Detect which cell encompasses the target text, then output its (X, Y) center coordinate. 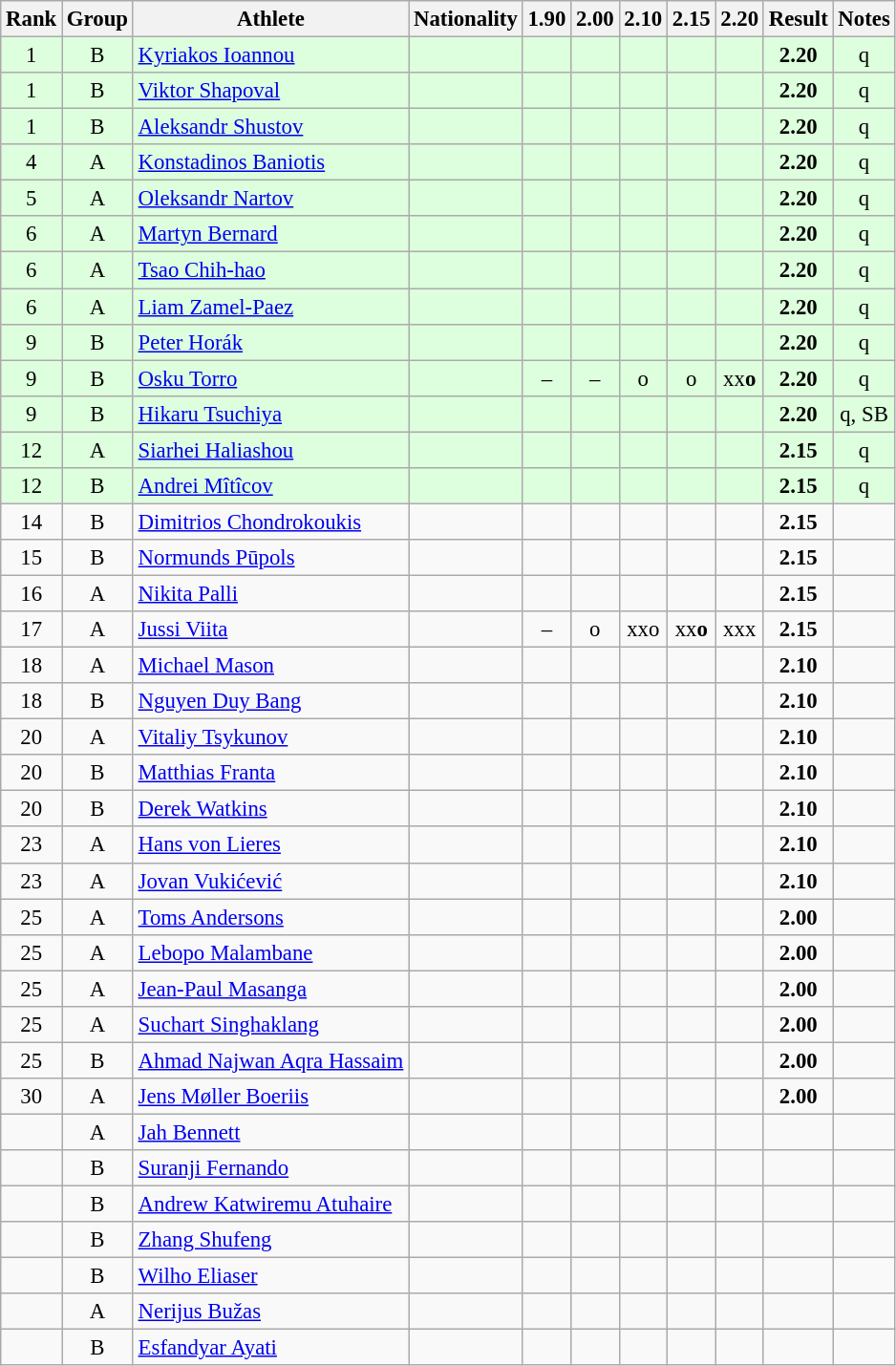
Liam Zamel-Paez (270, 307)
Esfandyar Ayati (270, 1348)
16 (32, 593)
Normunds Pūpols (270, 558)
Hans von Lieres (270, 845)
Matthias Franta (270, 773)
Result (799, 19)
5 (32, 199)
Zhang Shufeng (270, 1240)
Nguyen Duy Bang (270, 701)
Dimitrios Chondrokoukis (270, 522)
Vitaliy Tsykunov (270, 737)
Athlete (270, 19)
Hikaru Tsuchiya (270, 414)
q, SB (864, 414)
Jens Møller Boeriis (270, 1097)
Suranji Fernando (270, 1168)
Notes (864, 19)
Nationality (466, 19)
30 (32, 1097)
Oleksandr Nartov (270, 199)
Tsao Chih-hao (270, 270)
Michael Mason (270, 666)
Andrew Katwiremu Atuhaire (270, 1205)
Lebopo Malambane (270, 952)
Viktor Shapoval (270, 91)
Ahmad Najwan Aqra Hassaim (270, 1060)
4 (32, 162)
Wilho Eliaser (270, 1276)
Peter Horák (270, 342)
Rank (32, 19)
Martyn Bernard (270, 234)
14 (32, 522)
Jah Bennett (270, 1132)
Derek Watkins (270, 809)
Siarhei Haliashou (270, 450)
Konstadinos Baniotis (270, 162)
Osku Torro (270, 378)
Kyriakos Ioannou (270, 55)
Jussi Viita (270, 630)
xxx (739, 630)
Jean-Paul Masanga (270, 989)
17 (32, 630)
Nikita Palli (270, 593)
Andrei Mîtîcov (270, 486)
1.90 (546, 19)
Group (97, 19)
Toms Andersons (270, 917)
Suchart Singhaklang (270, 1025)
Nerijus Bužas (270, 1312)
Aleksandr Shustov (270, 127)
Jovan Vukićević (270, 881)
15 (32, 558)
